Search for the cell housing the specified text and yield its (x, y) center coordinate. 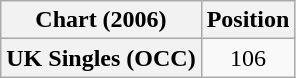
UK Singles (OCC) (101, 58)
Chart (2006) (101, 20)
Position (248, 20)
106 (248, 58)
